Search for the cell housing the specified text and yield its (X, Y) center coordinate. 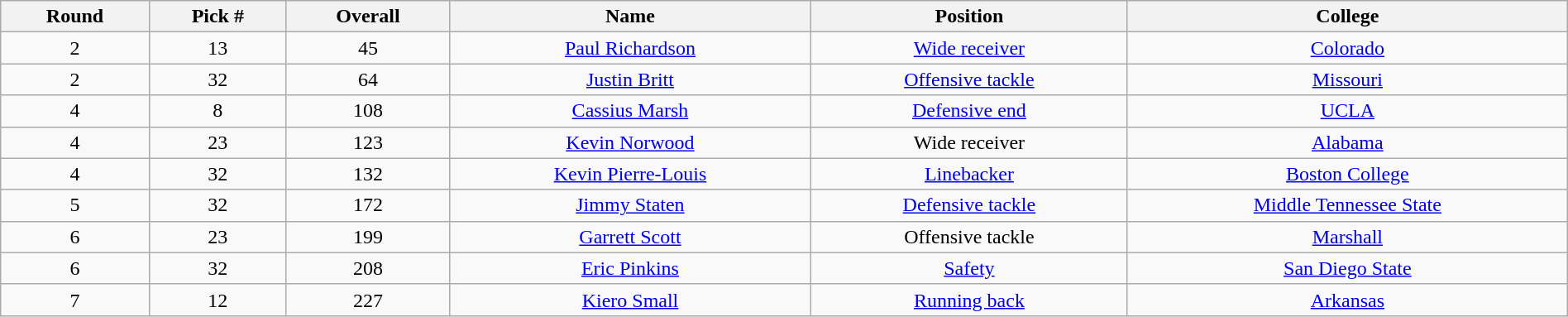
Middle Tennessee State (1347, 205)
Kevin Pierre-Louis (630, 174)
Position (969, 17)
Justin Britt (630, 79)
Kevin Norwood (630, 142)
Linebacker (969, 174)
Alabama (1347, 142)
UCLA (1347, 111)
Boston College (1347, 174)
12 (218, 300)
Overall (367, 17)
Kiero Small (630, 300)
132 (367, 174)
Missouri (1347, 79)
5 (75, 205)
Garrett Scott (630, 237)
227 (367, 300)
Arkansas (1347, 300)
Paul Richardson (630, 48)
172 (367, 205)
64 (367, 79)
199 (367, 237)
123 (367, 142)
Marshall (1347, 237)
108 (367, 111)
Colorado (1347, 48)
Eric Pinkins (630, 268)
8 (218, 111)
College (1347, 17)
Defensive end (969, 111)
Defensive tackle (969, 205)
Running back (969, 300)
Name (630, 17)
45 (367, 48)
Cassius Marsh (630, 111)
Round (75, 17)
San Diego State (1347, 268)
Safety (969, 268)
208 (367, 268)
Pick # (218, 17)
Jimmy Staten (630, 205)
7 (75, 300)
13 (218, 48)
